Find where the given text appears and provide that cell's center as [X, Y] coordinate. 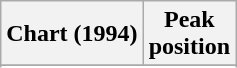
Chart (1994) [72, 34]
Peak position [189, 34]
